Determine the [x, y] coordinate at the center of the cell enclosing the given text.  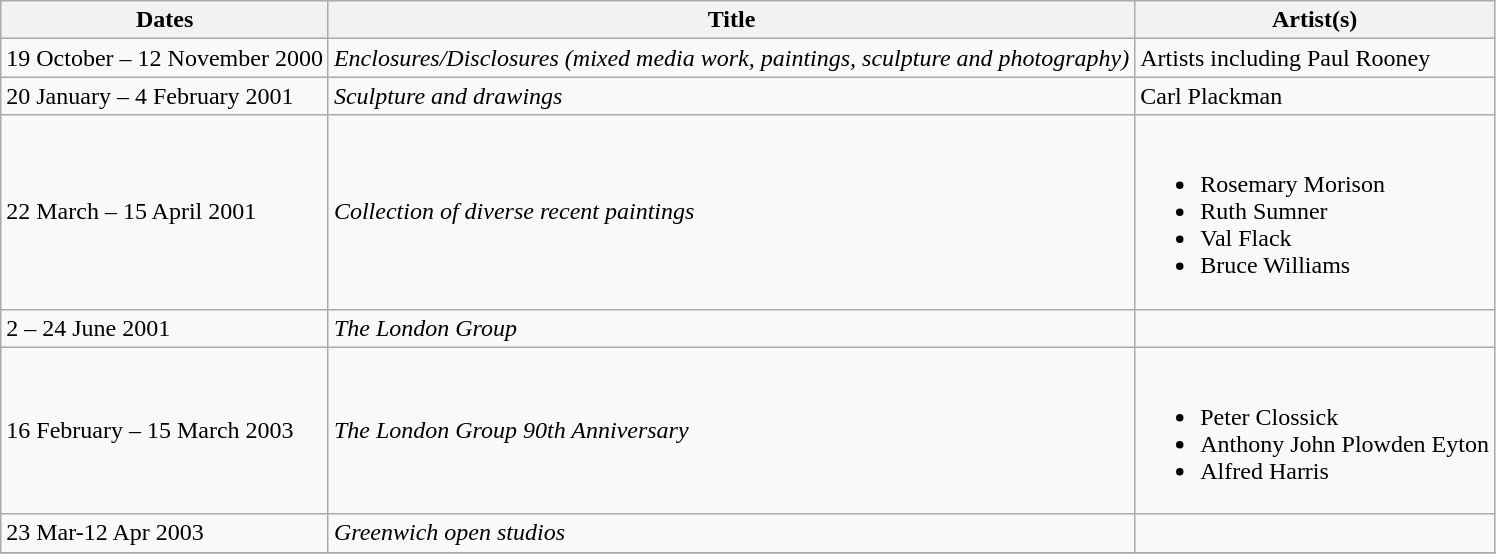
Greenwich open studios [731, 533]
Carl Plackman [1315, 96]
Rosemary MorisonRuth SumnerVal FlackBruce Williams [1315, 212]
Collection of diverse recent paintings [731, 212]
Sculpture and drawings [731, 96]
22 March – 15 April 2001 [165, 212]
20 January – 4 February 2001 [165, 96]
The London Group [731, 328]
23 Mar-12 Apr 2003 [165, 533]
The London Group 90th Anniversary [731, 430]
Enclosures/Disclosures (mixed media work, paintings, sculpture and photography) [731, 58]
16 February – 15 March 2003 [165, 430]
Dates [165, 20]
Artists including Paul Rooney [1315, 58]
19 October – 12 November 2000 [165, 58]
2 – 24 June 2001 [165, 328]
Artist(s) [1315, 20]
Title [731, 20]
Peter ClossickAnthony John Plowden EytonAlfred Harris [1315, 430]
